For the text-containing cell, return its midpoint in [X, Y] coordinate format. 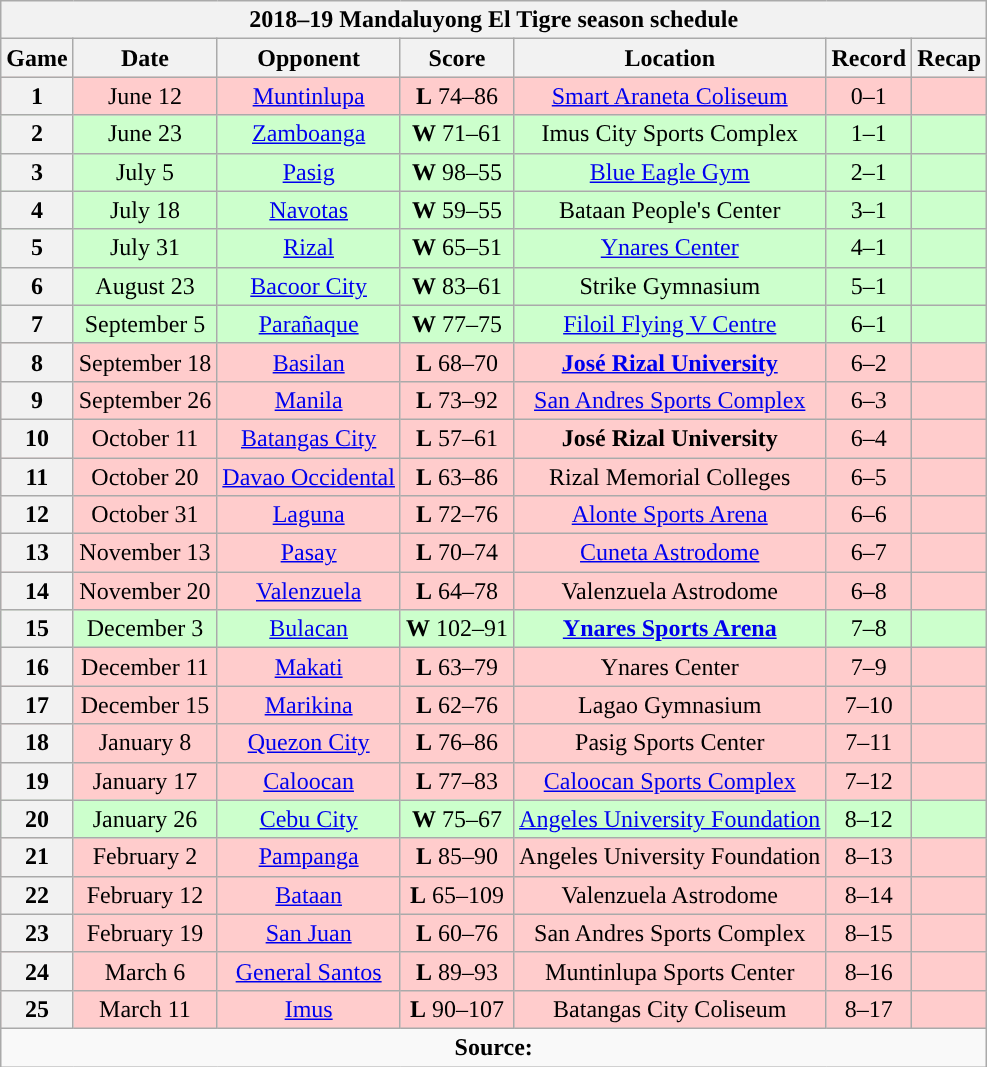
Zamboanga [309, 134]
2–1 [869, 172]
Quezon City [309, 743]
Navotas [309, 210]
General Santos [309, 971]
September 26 [145, 400]
W 71–61 [456, 134]
0–1 [869, 96]
L 62–76 [456, 705]
Parañaque [309, 324]
L 89–93 [456, 971]
Davao Occidental [309, 477]
1 [37, 96]
8–16 [869, 971]
November 20 [145, 591]
7–10 [869, 705]
Opponent [309, 58]
20 [37, 819]
L 70–74 [456, 553]
Muntinlupa Sports Center [670, 971]
San Juan [309, 933]
Manila [309, 400]
February 2 [145, 857]
8–15 [869, 933]
5–1 [869, 286]
3–1 [869, 210]
13 [37, 553]
Bacoor City [309, 286]
Pasig [309, 172]
3 [37, 172]
L 64–78 [456, 591]
Rizal Memorial Colleges [670, 477]
June 12 [145, 96]
19 [37, 781]
7–12 [869, 781]
7–11 [869, 743]
Laguna [309, 515]
Location [670, 58]
1–1 [869, 134]
L 63–86 [456, 477]
January 8 [145, 743]
15 [37, 629]
L 90–107 [456, 1009]
Rizal [309, 248]
Muntinlupa [309, 96]
July 18 [145, 210]
6–6 [869, 515]
December 15 [145, 705]
12 [37, 515]
January 26 [145, 819]
Caloocan [309, 781]
17 [37, 705]
6–1 [869, 324]
Pasay [309, 553]
16 [37, 667]
Cuneta Astrodome [670, 553]
7–9 [869, 667]
2 [37, 134]
14 [37, 591]
6–5 [869, 477]
Filoil Flying V Centre [670, 324]
July 31 [145, 248]
W 59–55 [456, 210]
4 [37, 210]
October 11 [145, 438]
September 18 [145, 362]
L 72–76 [456, 515]
L 76–86 [456, 743]
18 [37, 743]
March 11 [145, 1009]
Pampanga [309, 857]
W 65–51 [456, 248]
September 5 [145, 324]
Batangas City [309, 438]
24 [37, 971]
5 [37, 248]
October 31 [145, 515]
December 11 [145, 667]
L 68–70 [456, 362]
Smart Araneta Coliseum [670, 96]
Score [456, 58]
Batangas City Coliseum [670, 1009]
6–7 [869, 553]
W 102–91 [456, 629]
7 [37, 324]
W 77–75 [456, 324]
Imus City Sports Complex [670, 134]
L 74–86 [456, 96]
November 13 [145, 553]
Date [145, 58]
Alonte Sports Arena [670, 515]
Game [37, 58]
Pasig Sports Center [670, 743]
21 [37, 857]
W 98–55 [456, 172]
23 [37, 933]
December 3 [145, 629]
Ynares Sports Arena [670, 629]
Bataan [309, 895]
Bulacan [309, 629]
Cebu City [309, 819]
7–8 [869, 629]
6 [37, 286]
Bataan People's Center [670, 210]
Lagao Gymnasium [670, 705]
January 17 [145, 781]
Marikina [309, 705]
6–3 [869, 400]
L 57–61 [456, 438]
22 [37, 895]
6–8 [869, 591]
9 [37, 400]
10 [37, 438]
February 12 [145, 895]
W 83–61 [456, 286]
6–2 [869, 362]
Recap [950, 58]
L 73–92 [456, 400]
June 23 [145, 134]
Imus [309, 1009]
8–17 [869, 1009]
W 75–67 [456, 819]
Record [869, 58]
Caloocan Sports Complex [670, 781]
July 5 [145, 172]
4–1 [869, 248]
8–13 [869, 857]
L 63–79 [456, 667]
8–12 [869, 819]
October 20 [145, 477]
2018–19 Mandaluyong El Tigre season schedule [494, 20]
L 65–109 [456, 895]
Blue Eagle Gym [670, 172]
February 19 [145, 933]
8–14 [869, 895]
L 85–90 [456, 857]
Valenzuela [309, 591]
11 [37, 477]
Source: [494, 1047]
March 6 [145, 971]
L 60–76 [456, 933]
Makati [309, 667]
August 23 [145, 286]
Strike Gymnasium [670, 286]
8 [37, 362]
6–4 [869, 438]
25 [37, 1009]
Basilan [309, 362]
L 77–83 [456, 781]
